Capture the cell that displays the provided text and extract its (x, y) central coordinate. 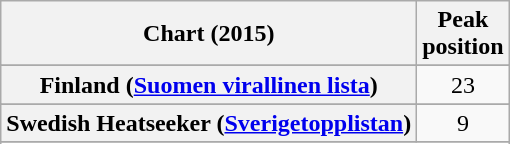
Chart (2015) (209, 34)
23 (463, 85)
Peakposition (463, 34)
Swedish Heatseeker (Sverigetopplistan) (209, 123)
Finland (Suomen virallinen lista) (209, 85)
9 (463, 123)
